Pinpoint the cell where the given text exists, returning its (X, Y) midpoint coordinate. 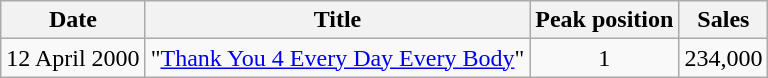
1 (604, 58)
234,000 (724, 58)
Sales (724, 20)
12 April 2000 (73, 58)
Date (73, 20)
Title (338, 20)
Peak position (604, 20)
"Thank You 4 Every Day Every Body" (338, 58)
